Pinpoint the cell where the given text exists, returning its [X, Y] midpoint coordinate. 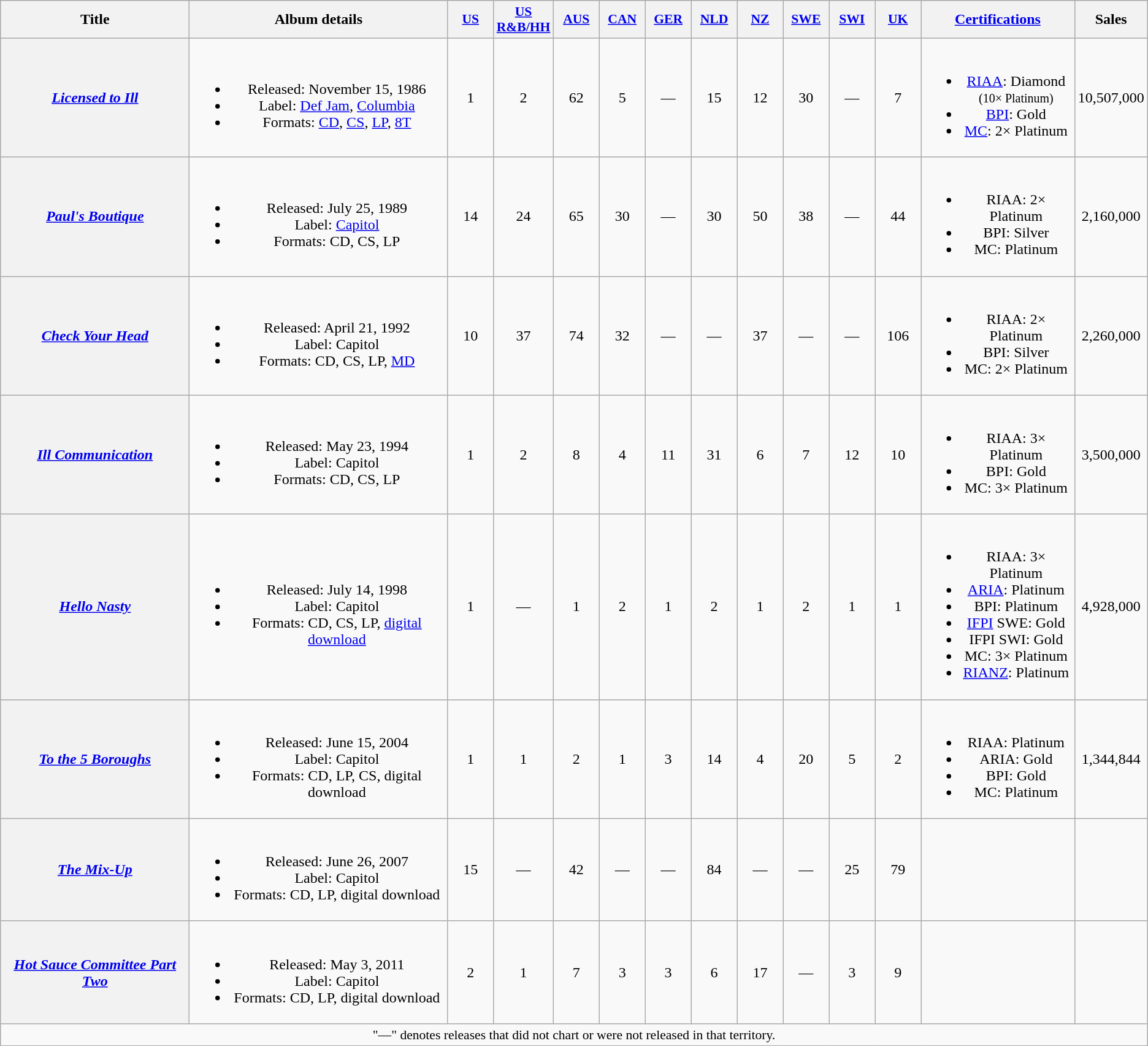
Sales [1111, 20]
9 [898, 972]
11 [668, 455]
84 [714, 870]
RIAA: Diamond (10× Platinum)BPI: GoldMC: 2× Platinum [998, 98]
106 [898, 336]
GER [668, 20]
Album details [319, 20]
Certifications [998, 20]
"—" denotes releases that did not chart or were not released in that territory. [574, 1034]
Released: April 21, 1992Label: CapitolFormats: CD, CS, LP, MD [319, 336]
Check Your Head [95, 336]
44 [898, 217]
US [471, 20]
Hot Sauce Committee Part Two [95, 972]
Released: June 15, 2004Label: CapitolFormats: CD, LP, CS, digital download [319, 759]
74 [576, 336]
USR&B/HH [524, 20]
62 [576, 98]
To the 5 Boroughs [95, 759]
RIAA: 2× PlatinumBPI: SilverMC: 2× Platinum [998, 336]
Released: June 26, 2007Label: CapitolFormats: CD, LP, digital download [319, 870]
20 [806, 759]
2,160,000 [1111, 217]
CAN [622, 20]
1,344,844 [1111, 759]
SWI [852, 20]
UK [898, 20]
SWE [806, 20]
Released: July 25, 1989Label: CapitolFormats: CD, CS, LP [319, 217]
RIAA: 3× PlatinumARIA: PlatinumBPI: PlatinumIFPI SWE: GoldIFPI SWI: GoldMC: 3× PlatinumRIANZ: Platinum [998, 607]
32 [622, 336]
17 [760, 972]
NLD [714, 20]
31 [714, 455]
AUS [576, 20]
10,507,000 [1111, 98]
8 [576, 455]
42 [576, 870]
RIAA: 2× PlatinumBPI: SilverMC: Platinum [998, 217]
NZ [760, 20]
4,928,000 [1111, 607]
24 [524, 217]
RIAA: PlatinumARIA: GoldBPI: GoldMC: Platinum [998, 759]
65 [576, 217]
Ill Communication [95, 455]
79 [898, 870]
RIAA: 3× PlatinumBPI: GoldMC: 3× Platinum [998, 455]
Released: November 15, 1986Label: Def Jam, ColumbiaFormats: CD, CS, LP, 8T [319, 98]
Released: May 23, 1994Label: CapitolFormats: CD, CS, LP [319, 455]
Hello Nasty [95, 607]
Title [95, 20]
50 [760, 217]
Released: May 3, 2011Label: CapitolFormats: CD, LP, digital download [319, 972]
3,500,000 [1111, 455]
2,260,000 [1111, 336]
Released: July 14, 1998Label: CapitolFormats: CD, CS, LP, digital download [319, 607]
Licensed to Ill [95, 98]
Paul's Boutique [95, 217]
25 [852, 870]
The Mix-Up [95, 870]
38 [806, 217]
